Identify which cell holds the provided text, then report its (x, y) central coordinate. 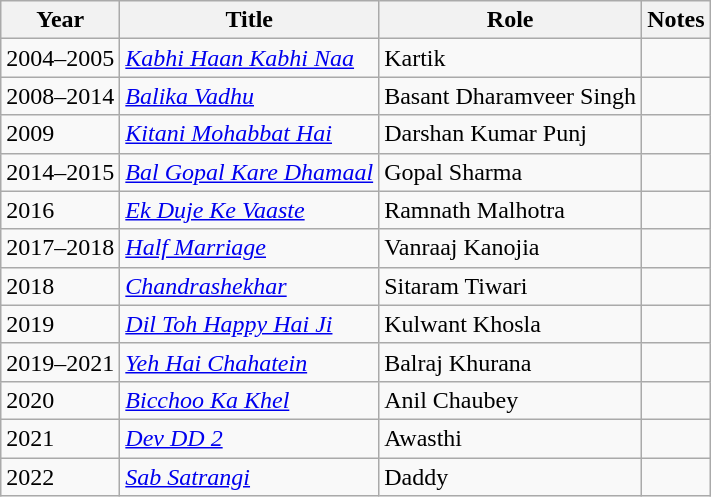
Kulwant Khosla (510, 324)
2021 (60, 438)
2017–2018 (60, 248)
Ek Duje Ke Vaaste (250, 210)
Chandrashekhar (250, 286)
Sab Satrangi (250, 477)
2004–2005 (60, 58)
Balraj Khurana (510, 362)
2019–2021 (60, 362)
2019 (60, 324)
2008–2014 (60, 96)
2022 (60, 477)
Ramnath Malhotra (510, 210)
Kartik (510, 58)
2016 (60, 210)
Notes (676, 20)
2020 (60, 400)
2014–2015 (60, 172)
Role (510, 20)
Yeh Hai Chahatein (250, 362)
Awasthi (510, 438)
Anil Chaubey (510, 400)
Darshan Kumar Punj (510, 134)
Daddy (510, 477)
Bicchoo Ka Khel (250, 400)
Dev DD 2 (250, 438)
Title (250, 20)
Kabhi Haan Kabhi Naa (250, 58)
2009 (60, 134)
Gopal Sharma (510, 172)
Sitaram Tiwari (510, 286)
Vanraaj Kanojia (510, 248)
Basant Dharamveer Singh (510, 96)
Year (60, 20)
2018 (60, 286)
Kitani Mohabbat Hai (250, 134)
Dil Toh Happy Hai Ji (250, 324)
Balika Vadhu (250, 96)
Bal Gopal Kare Dhamaal (250, 172)
Half Marriage (250, 248)
